Capture the cell that displays the provided text and extract its [x, y] central coordinate. 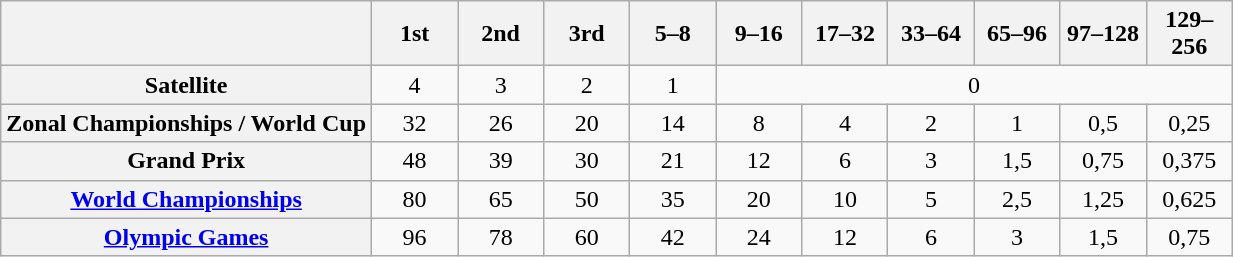
17–32 [845, 34]
9–16 [759, 34]
21 [673, 161]
5–8 [673, 34]
Zonal Championships / World Cup [186, 123]
50 [587, 199]
1st [415, 34]
32 [415, 123]
8 [759, 123]
65–96 [1017, 34]
Grand Prix [186, 161]
26 [501, 123]
30 [587, 161]
33–64 [931, 34]
48 [415, 161]
96 [415, 237]
14 [673, 123]
0,375 [1189, 161]
60 [587, 237]
65 [501, 199]
3rd [587, 34]
2nd [501, 34]
0,5 [1103, 123]
1,25 [1103, 199]
0,625 [1189, 199]
42 [673, 237]
35 [673, 199]
0,25 [1189, 123]
Olympic Games [186, 237]
39 [501, 161]
2,5 [1017, 199]
0 [974, 85]
80 [415, 199]
24 [759, 237]
10 [845, 199]
World Championships [186, 199]
97–128 [1103, 34]
Satellite [186, 85]
78 [501, 237]
129–256 [1189, 34]
5 [931, 199]
